Detect which cell encompasses the target text, then output its (x, y) center coordinate. 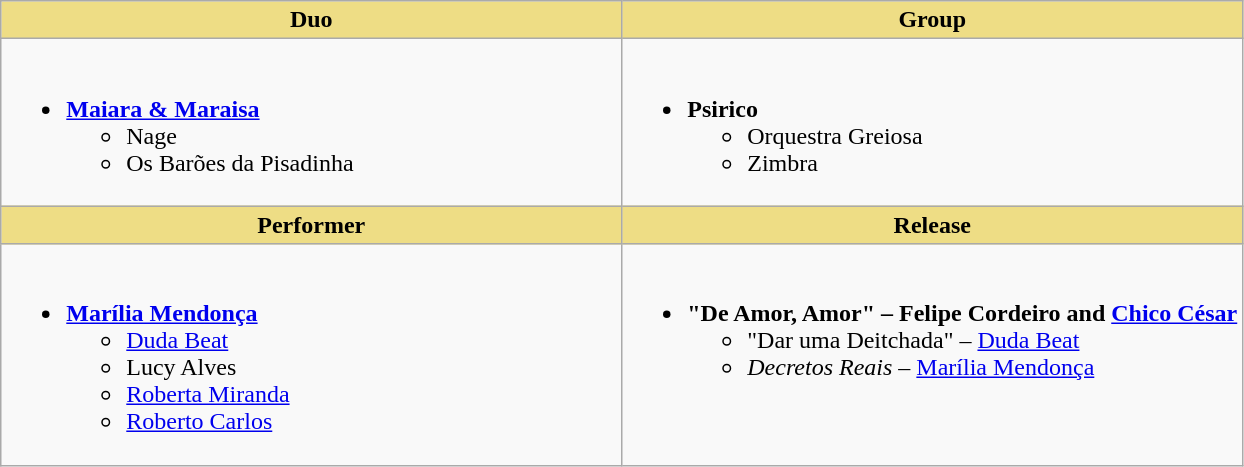
Group (932, 20)
Maiara & MaraisaNageOs Barões da Pisadinha (312, 122)
PsiricoOrquestra GreiosaZimbra (932, 122)
Marília MendonçaDuda BeatLucy AlvesRoberta MirandaRoberto Carlos (312, 354)
"De Amor, Amor" – Felipe Cordeiro and Chico César"Dar uma Deitchada" – Duda BeatDecretos Reais – Marília Mendonça (932, 354)
Release (932, 225)
Performer (312, 225)
Duo (312, 20)
